Output the [X, Y] coordinate of the center of the cell containing the given text.  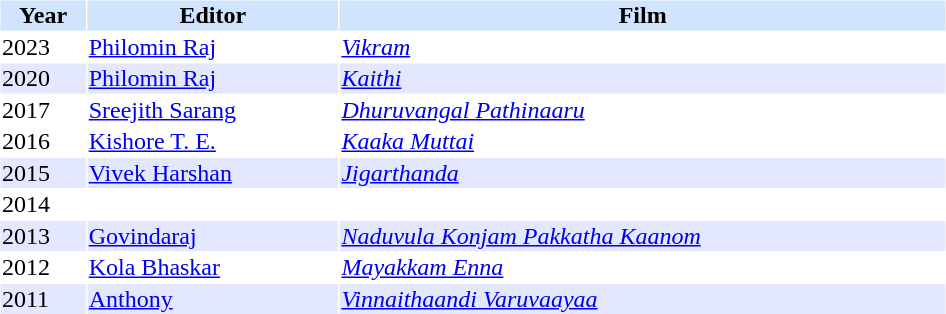
Vivek Harshan [212, 173]
Kishore T. E. [212, 141]
2020 [42, 79]
Vinnaithaandi Varuvaayaa [643, 299]
2012 [42, 267]
Year [42, 15]
Sreejith Sarang [212, 110]
Vikram [643, 47]
Kaithi [643, 79]
Editor [212, 15]
2016 [42, 141]
2013 [42, 236]
2023 [42, 47]
Kola Bhaskar [212, 267]
Govindaraj [212, 236]
Naduvula Konjam Pakkatha Kaanom [643, 236]
Film [643, 15]
2015 [42, 173]
2014 [42, 205]
Anthony [212, 299]
Dhuruvangal Pathinaaru [643, 110]
Jigarthanda [643, 173]
Mayakkam Enna [643, 267]
Kaaka Muttai [643, 141]
2011 [42, 299]
2017 [42, 110]
